Scan for the cell matching the given text and deliver its [x, y] coordinate at center. 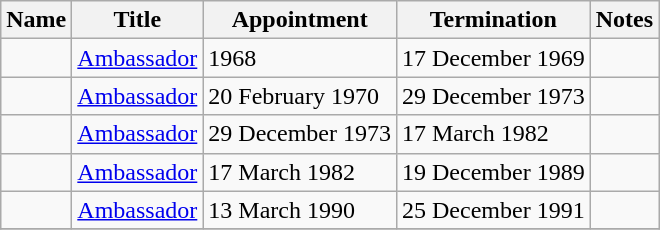
Name [36, 20]
13 March 1990 [300, 210]
Notes [624, 20]
Termination [493, 20]
1968 [300, 58]
Appointment [300, 20]
19 December 1989 [493, 172]
20 February 1970 [300, 96]
17 December 1969 [493, 58]
25 December 1991 [493, 210]
Title [138, 20]
